Return [x, y] of the center of cell containing provided text 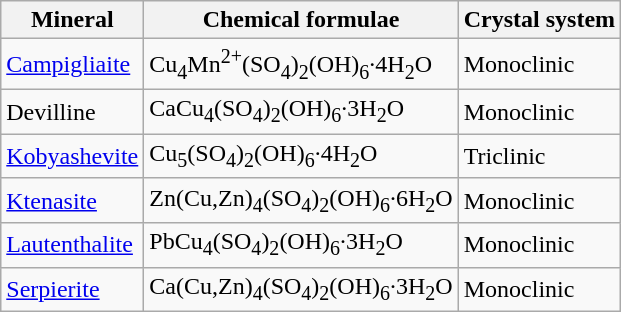
Mineral [72, 20]
Cu5(SO4)2(OH)6·4H2O [301, 156]
Ktenasite [72, 200]
Zn(Cu,Zn)4(SO4)2(OH)6·6H2O [301, 200]
Crystal system [539, 20]
Cu4Mn2+(SO4)2(OH)6·4H2O [301, 64]
Triclinic [539, 156]
Chemical formulae [301, 20]
Ca(Cu,Zn)4(SO4)2(OH)6·3H2O [301, 289]
Devilline [72, 112]
Campigliaite [72, 64]
CaCu4(SO4)2(OH)6·3H2O [301, 112]
Serpierite [72, 289]
PbCu4(SO4)2(OH)6·3H2O [301, 245]
Lautenthalite [72, 245]
Kobyashevite [72, 156]
